Provide the (X, Y) coordinate of the cell's center where the given text is located.  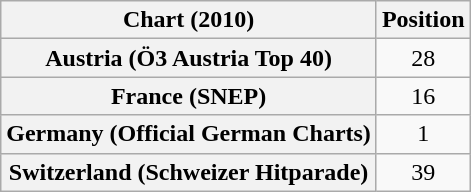
Switzerland (Schweizer Hitparade) (189, 172)
France (SNEP) (189, 96)
Austria (Ö3 Austria Top 40) (189, 58)
28 (423, 58)
1 (423, 134)
Chart (2010) (189, 20)
16 (423, 96)
Germany (Official German Charts) (189, 134)
Position (423, 20)
39 (423, 172)
